Provide the [X, Y] coordinate of the cell's center where the given text is located.  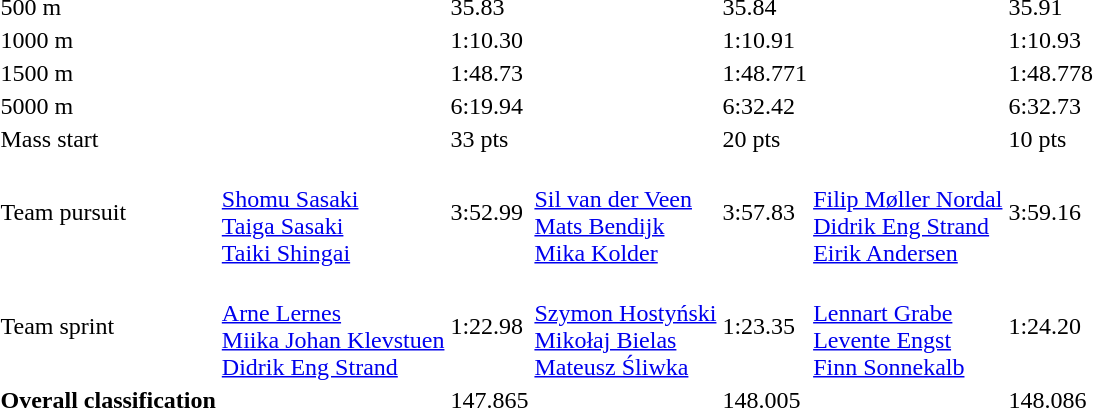
1:48.771 [765, 73]
1:10.30 [490, 40]
Filip Møller NordalDidrik Eng StrandEirik Andersen [908, 212]
3:57.83 [765, 212]
1:10.91 [765, 40]
6:32.42 [765, 106]
Szymon HostyńskiMikołaj BielasMateusz Śliwka [626, 326]
Lennart GrabeLevente EngstFinn Sonnekalb [908, 326]
Arne LernesMiika Johan KlevstuenDidrik Eng Strand [333, 326]
1:22.98 [490, 326]
20 pts [765, 139]
3:52.99 [490, 212]
Shomu SasakiTaiga SasakiTaiki Shingai [333, 212]
33 pts [490, 139]
1:23.35 [765, 326]
1:48.73 [490, 73]
Sil van der VeenMats BendijkMika Kolder [626, 212]
6:19.94 [490, 106]
